Provide the (x, y) coordinate of the cell's center where the given text is located.  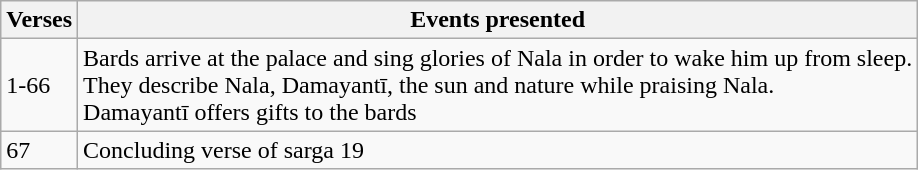
67 (40, 150)
Concluding verse of sarga 19 (498, 150)
1-66 (40, 85)
Verses (40, 20)
Events presented (498, 20)
